Detect which cell encompasses the target text, then output its [X, Y] center coordinate. 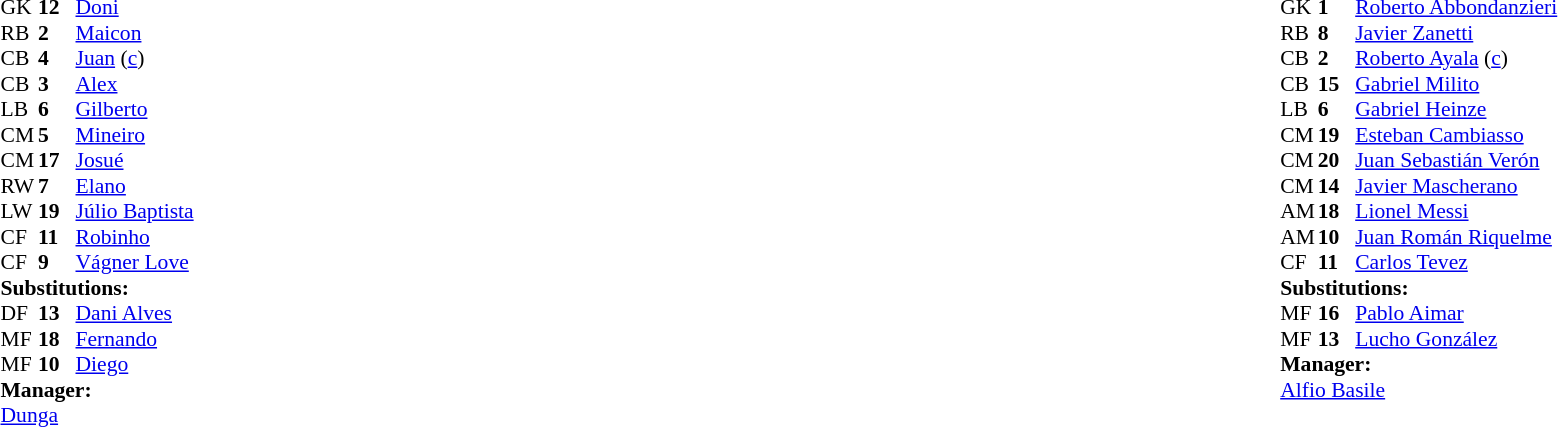
Robinho [135, 237]
Roberto Ayala (c) [1456, 59]
7 [57, 186]
DF [19, 313]
8 [1337, 33]
Alfio Basile [1418, 390]
RW [19, 186]
Alex [135, 84]
Diego [135, 365]
Pablo Aimar [1456, 313]
5 [57, 135]
Dani Alves [135, 313]
Josué [135, 161]
15 [1337, 84]
Júlio Baptista [135, 211]
3 [57, 84]
Gilberto [135, 109]
Lionel Messi [1456, 211]
Juan (c) [135, 59]
Gabriel Milito [1456, 84]
9 [57, 263]
Maicon [135, 33]
20 [1337, 161]
17 [57, 161]
Mineiro [135, 135]
Juan Sebastián Verón [1456, 161]
Fernando [135, 339]
Juan Román Riquelme [1456, 237]
Gabriel Heinze [1456, 109]
Javier Mascherano [1456, 186]
Vágner Love [135, 263]
Carlos Tevez [1456, 263]
Javier Zanetti [1456, 33]
Esteban Cambiasso [1456, 135]
4 [57, 59]
16 [1337, 313]
LW [19, 211]
Lucho González [1456, 339]
Elano [135, 186]
14 [1337, 186]
